Find where the given text appears and provide that cell's center as (x, y) coordinate. 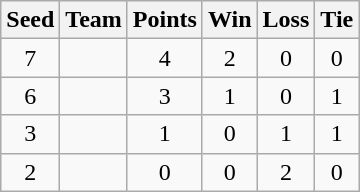
Seed (30, 20)
4 (164, 58)
6 (30, 96)
Tie (337, 20)
Points (164, 20)
7 (30, 58)
Win (230, 20)
Team (94, 20)
Loss (286, 20)
